For the text-containing cell, return its midpoint in [X, Y] coordinate format. 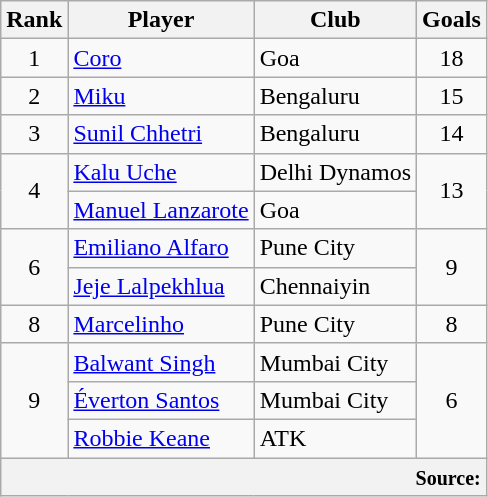
Robbie Keane [161, 438]
Emiliano Alfaro [161, 248]
Delhi Dynamos [335, 172]
Jeje Lalpekhlua [161, 286]
Sunil Chhetri [161, 134]
1 [34, 58]
13 [452, 191]
Éverton Santos [161, 400]
2 [34, 96]
Source: [244, 477]
18 [452, 58]
14 [452, 134]
Miku [161, 96]
Goals [452, 20]
Club [335, 20]
Manuel Lanzarote [161, 210]
15 [452, 96]
4 [34, 191]
Kalu Uche [161, 172]
ATK [335, 438]
Balwant Singh [161, 362]
Chennaiyin [335, 286]
Coro [161, 58]
Player [161, 20]
Marcelinho [161, 324]
Rank [34, 20]
3 [34, 134]
